Scan for the cell matching the given text and deliver its [x, y] coordinate at center. 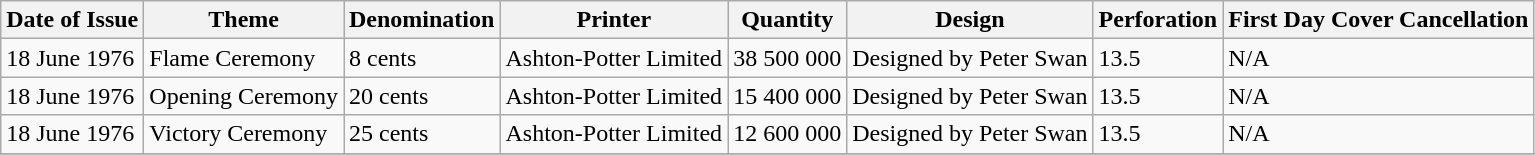
Victory Ceremony [244, 134]
8 cents [422, 58]
Perforation [1158, 20]
Quantity [788, 20]
38 500 000 [788, 58]
First Day Cover Cancellation [1378, 20]
Flame Ceremony [244, 58]
Printer [614, 20]
15 400 000 [788, 96]
25 cents [422, 134]
Opening Ceremony [244, 96]
20 cents [422, 96]
12 600 000 [788, 134]
Design [970, 20]
Theme [244, 20]
Date of Issue [72, 20]
Denomination [422, 20]
